Output the (x, y) coordinate of the center of the cell containing the given text.  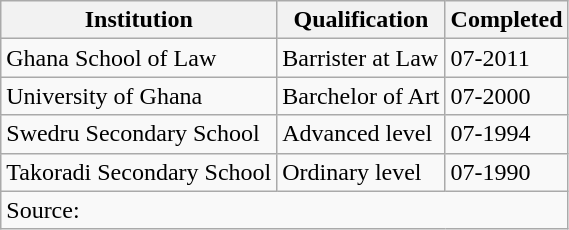
Ghana School of Law (139, 58)
Takoradi Secondary School (139, 172)
Advanced level (361, 134)
Completed (506, 20)
Qualification (361, 20)
Barrister at Law (361, 58)
07-2011 (506, 58)
Barchelor of Art (361, 96)
07-1990 (506, 172)
07-1994 (506, 134)
Swedru Secondary School (139, 134)
University of Ghana (139, 96)
07-2000 (506, 96)
Ordinary level (361, 172)
Institution (139, 20)
Source: (284, 210)
